Output the [X, Y] coordinate of the center of the cell containing the given text.  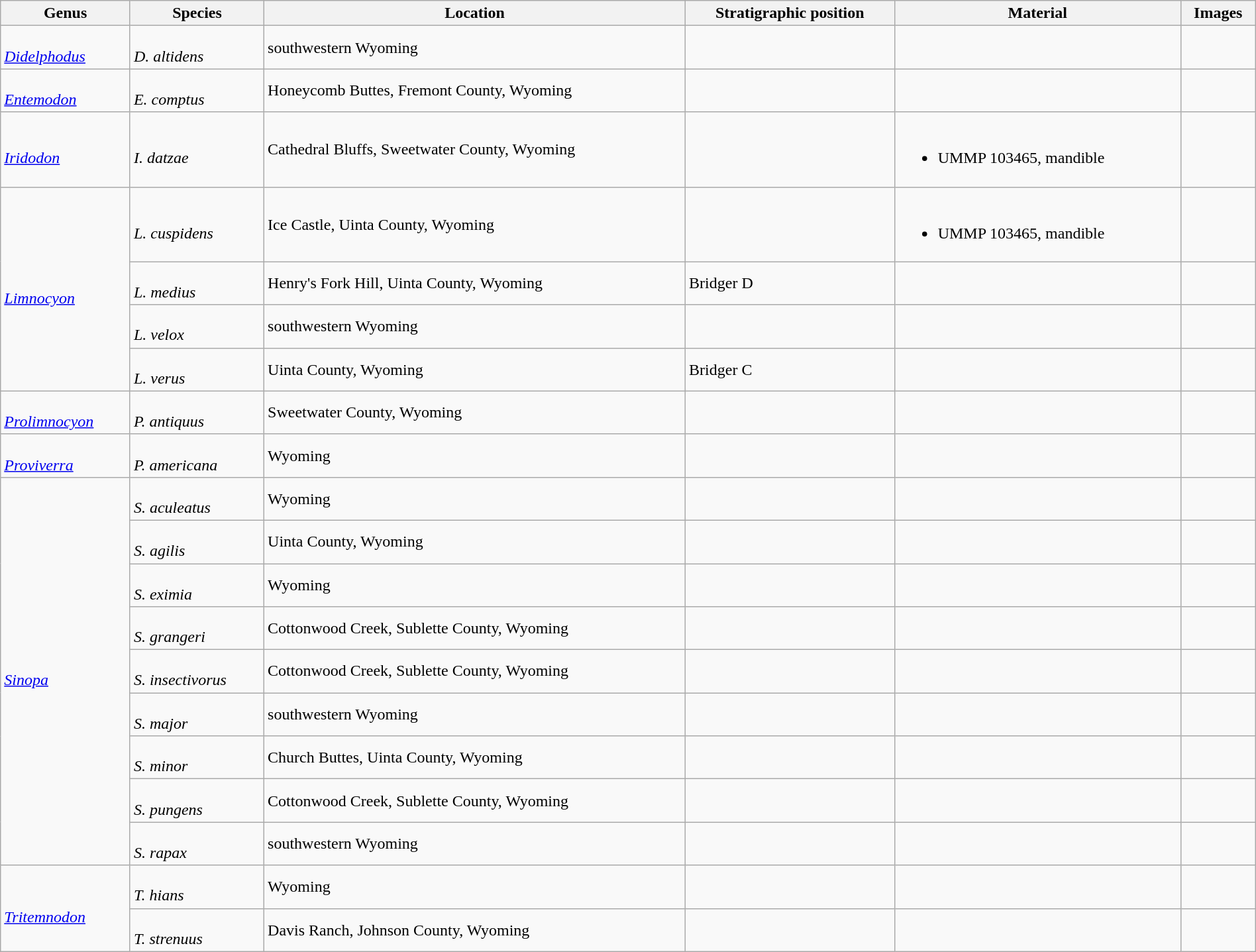
D. altidens [197, 48]
Ice Castle, Uinta County, Wyoming [475, 224]
Church Buttes, Uinta County, Wyoming [475, 758]
S. minor [197, 758]
S. rapax [197, 844]
T. hians [197, 886]
Henry's Fork Hill, Uinta County, Wyoming [475, 284]
Limnocyon [66, 289]
Entemodon [66, 90]
Proviverra [66, 456]
L. cuspidens [197, 224]
Material [1037, 13]
P. antiquus [197, 412]
Honeycomb Buttes, Fremont County, Wyoming [475, 90]
Images [1218, 13]
S. major [197, 714]
Prolimnocyon [66, 412]
L. velox [197, 326]
S. insectivorus [197, 672]
Iridodon [66, 150]
Genus [66, 13]
Sweetwater County, Wyoming [475, 412]
Stratigraphic position [790, 13]
S. aculeatus [197, 498]
Location [475, 13]
Species [197, 13]
Sinopa [66, 671]
E. comptus [197, 90]
L. verus [197, 370]
Tritemnodon [66, 908]
S. agilis [197, 542]
L. medius [197, 284]
P. americana [197, 456]
S. eximia [197, 584]
Bridger C [790, 370]
Davis Ranch, Johnson County, Wyoming [475, 930]
Bridger D [790, 284]
S. pungens [197, 800]
T. strenuus [197, 930]
I. datzae [197, 150]
Cathedral Bluffs, Sweetwater County, Wyoming [475, 150]
S. grangeri [197, 628]
Didelphodus [66, 48]
